Provide the [X, Y] coordinate of the cell's center where the given text is located.  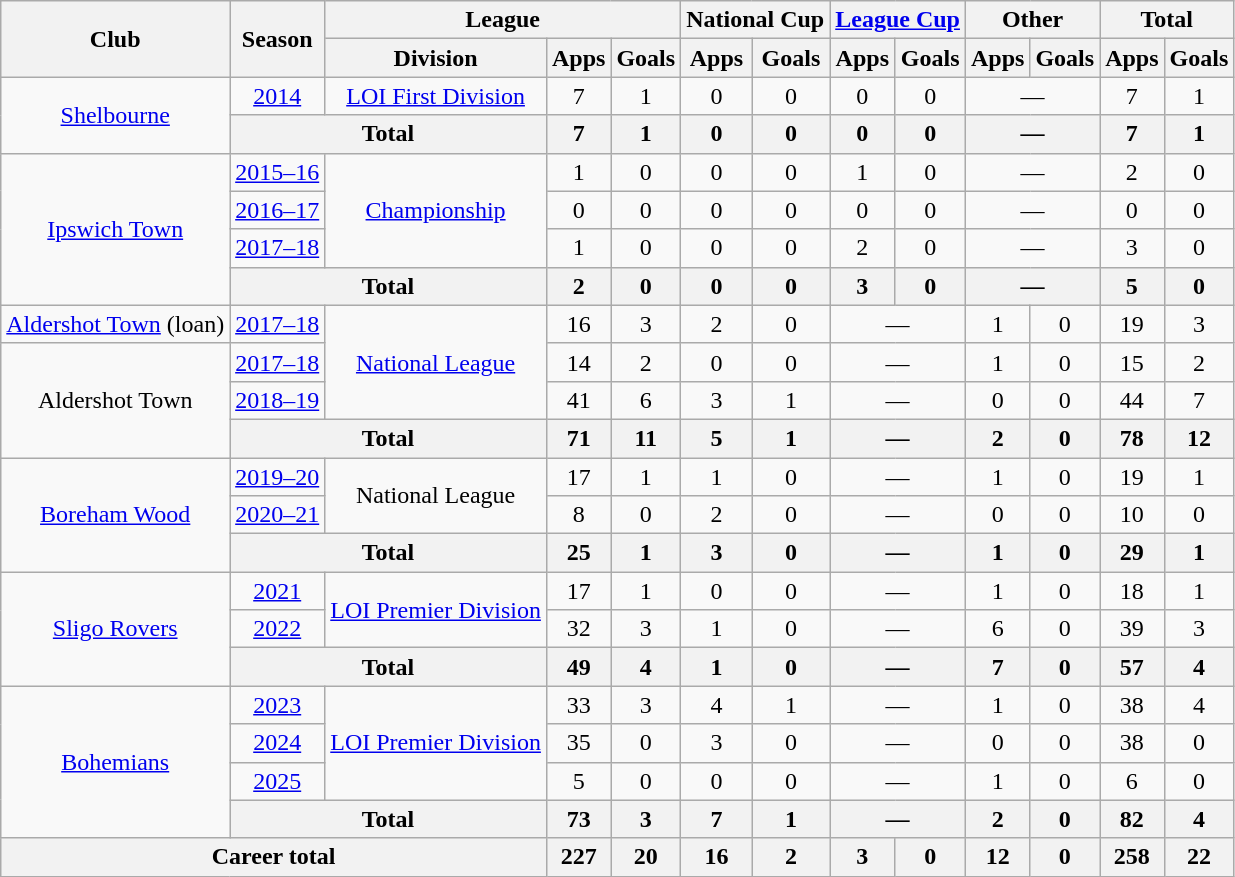
78 [1132, 438]
33 [578, 705]
8 [578, 515]
25 [578, 553]
2015–16 [278, 172]
2020–21 [278, 515]
57 [1132, 667]
2022 [278, 629]
20 [646, 857]
10 [1132, 515]
2014 [278, 96]
Club [116, 39]
2021 [278, 591]
18 [1132, 591]
39 [1132, 629]
League [503, 20]
73 [578, 819]
11 [646, 438]
49 [578, 667]
Division [436, 58]
Season [278, 39]
2016–17 [278, 210]
League Cup [898, 20]
Career total [274, 857]
29 [1132, 553]
2024 [278, 743]
Championship [436, 210]
82 [1132, 819]
Aldershot Town (loan) [116, 324]
44 [1132, 400]
LOI First Division [436, 96]
15 [1132, 362]
14 [578, 362]
Other [1032, 20]
2023 [278, 705]
National Cup [756, 20]
22 [1199, 857]
32 [578, 629]
35 [578, 743]
41 [578, 400]
Sligo Rovers [116, 629]
258 [1132, 857]
Bohemians [116, 762]
Aldershot Town [116, 400]
71 [578, 438]
2025 [278, 781]
227 [578, 857]
Shelbourne [116, 115]
2019–20 [278, 477]
Boreham Wood [116, 515]
2018–19 [278, 400]
Ipswich Town [116, 229]
